Pinpoint the cell where the given text exists, returning its [x, y] midpoint coordinate. 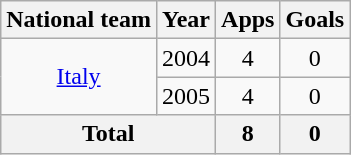
2004 [186, 58]
Apps [248, 20]
8 [248, 134]
Year [186, 20]
Goals [315, 20]
2005 [186, 96]
Italy [79, 77]
Total [108, 134]
National team [79, 20]
